Return the (x, y) coordinate for the center point of the cell that contains the specified text.  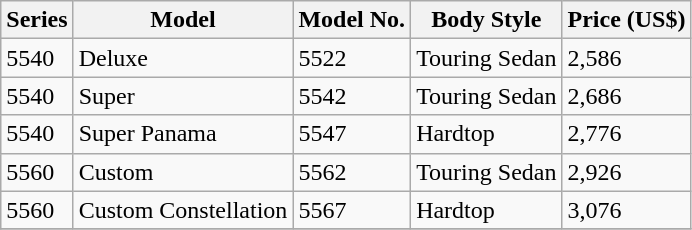
2,776 (626, 134)
5567 (352, 210)
5542 (352, 96)
5522 (352, 58)
5547 (352, 134)
5562 (352, 172)
Super Panama (183, 134)
2,686 (626, 96)
2,586 (626, 58)
Super (183, 96)
Series (37, 20)
Custom (183, 172)
3,076 (626, 210)
Price (US$) (626, 20)
Custom Constellation (183, 210)
Body Style (486, 20)
Model (183, 20)
2,926 (626, 172)
Model No. (352, 20)
Deluxe (183, 58)
